Scan for the cell matching the given text and deliver its [X, Y] coordinate at center. 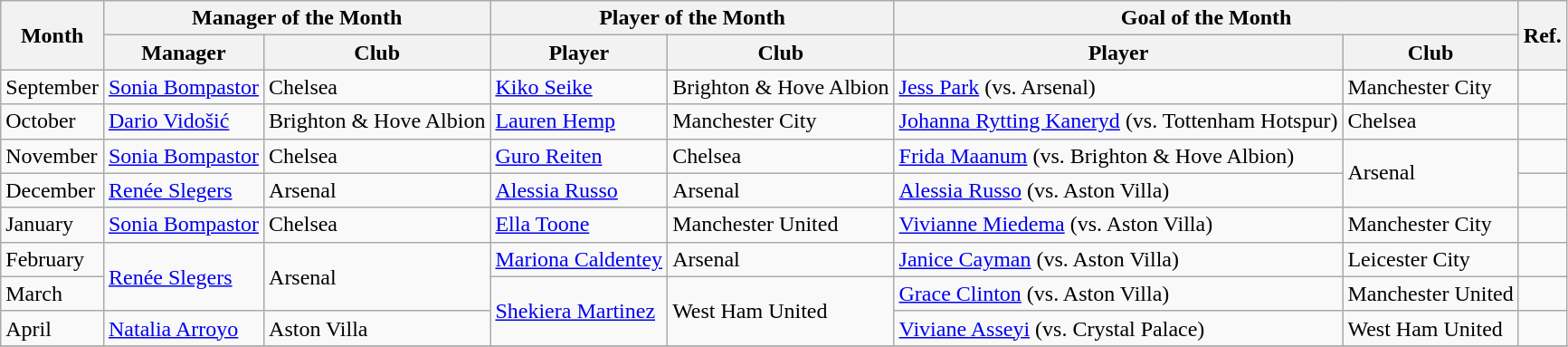
Aston Villa [377, 328]
Alessia Russo (vs. Aston Villa) [1118, 190]
April [52, 328]
Janice Cayman (vs. Aston Villa) [1118, 259]
Goal of the Month [1206, 18]
September [52, 87]
Manager [183, 53]
Ella Toone [579, 225]
Johanna Rytting Kaneryd (vs. Tottenham Hotspur) [1118, 121]
November [52, 156]
December [52, 190]
Ref. [1542, 35]
Leicester City [1430, 259]
February [52, 259]
Vivianne Miedema (vs. Aston Villa) [1118, 225]
March [52, 294]
Lauren Hemp [579, 121]
Manager of the Month [297, 18]
Dario Vidošić [183, 121]
Kiko Seike [579, 87]
Frida Maanum (vs. Brighton & Hove Albion) [1118, 156]
Alessia Russo [579, 190]
Month [52, 35]
Natalia Arroyo [183, 328]
Guro Reiten [579, 156]
October [52, 121]
Jess Park (vs. Arsenal) [1118, 87]
Mariona Caldentey [579, 259]
Grace Clinton (vs. Aston Villa) [1118, 294]
Player of the Month [692, 18]
Viviane Asseyi (vs. Crystal Palace) [1118, 328]
January [52, 225]
Shekiera Martinez [579, 311]
